Search for the cell housing the specified text and yield its (x, y) center coordinate. 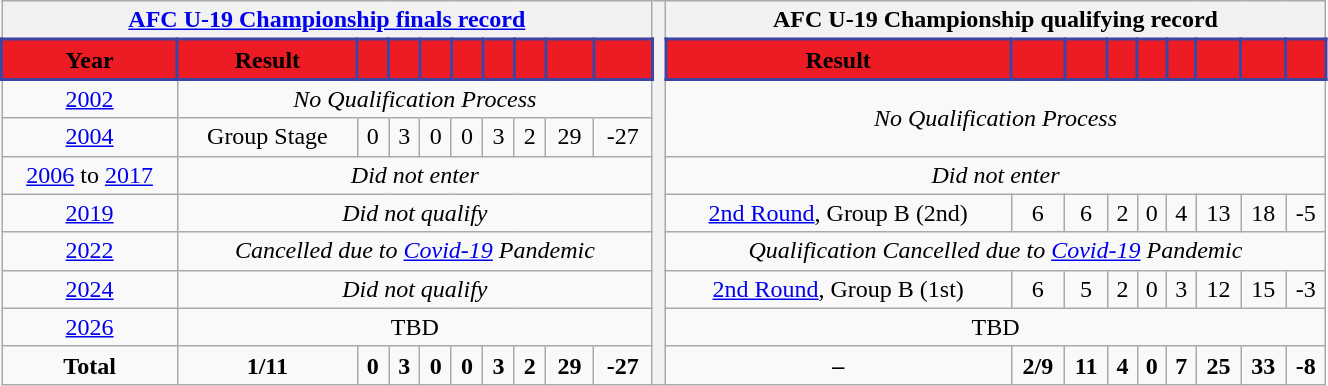
2004 (90, 137)
-5 (1306, 213)
Total (90, 365)
18 (1264, 213)
Qualification Cancelled due to Covid-19 Pandemic (995, 251)
11 (1086, 365)
2022 (90, 251)
-3 (1306, 289)
2nd Round, Group B (2nd) (838, 213)
2002 (90, 98)
2026 (90, 327)
Cancelled due to Covid-19 Pandemic (415, 251)
25 (1218, 365)
2024 (90, 289)
15 (1264, 289)
AFC U-19 Championship finals record (328, 20)
2006 to 2017 (90, 175)
-8 (1306, 365)
AFC U-19 Championship qualifying record (995, 20)
2019 (90, 213)
– (838, 365)
Year (90, 60)
1/11 (268, 365)
7 (1182, 365)
33 (1264, 365)
Group Stage (268, 137)
2nd Round, Group B (1st) (838, 289)
5 (1086, 289)
13 (1218, 213)
2/9 (1038, 365)
12 (1218, 289)
